Capture the cell that displays the provided text and extract its (X, Y) central coordinate. 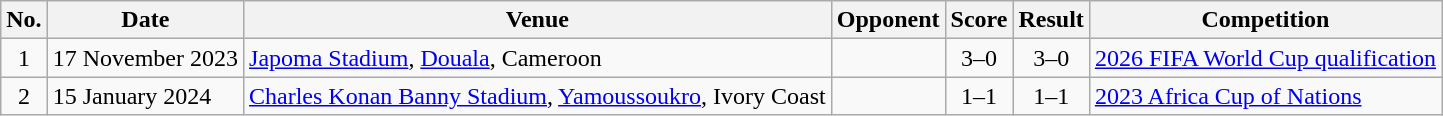
No. (24, 20)
Score (979, 20)
Date (145, 20)
Venue (538, 20)
2 (24, 96)
Opponent (888, 20)
2026 FIFA World Cup qualification (1265, 58)
15 January 2024 (145, 96)
1 (24, 58)
17 November 2023 (145, 58)
Competition (1265, 20)
Japoma Stadium, Douala, Cameroon (538, 58)
2023 Africa Cup of Nations (1265, 96)
Charles Konan Banny Stadium, Yamoussoukro, Ivory Coast (538, 96)
Result (1051, 20)
